Search for the cell housing the specified text and yield its [x, y] center coordinate. 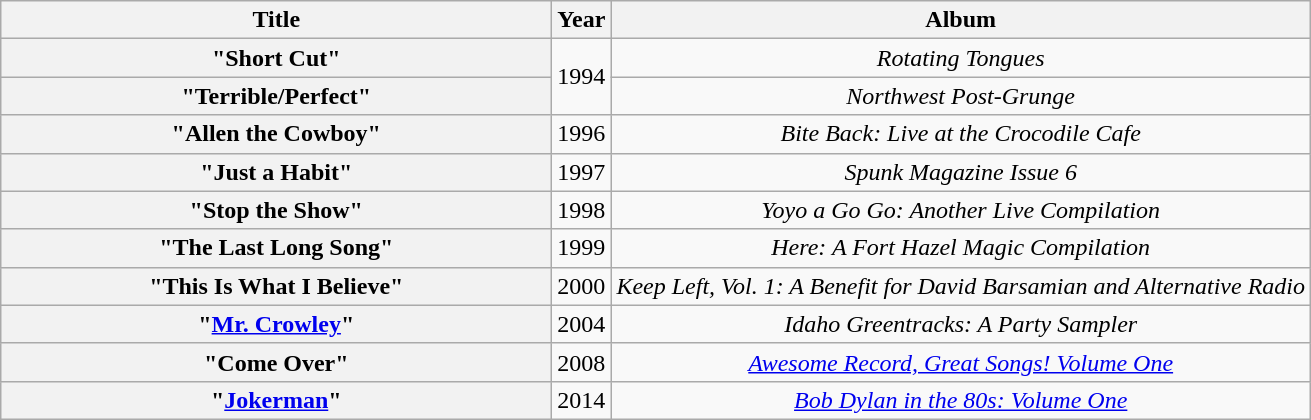
Rotating Tongues [961, 58]
"Terrible/Perfect" [276, 96]
Keep Left, Vol. 1: A Benefit for David Barsamian and Alternative Radio [961, 286]
2000 [582, 286]
Northwest Post-Grunge [961, 96]
Year [582, 20]
"Come Over" [276, 362]
"Just a Habit" [276, 172]
"Stop the Show" [276, 210]
1994 [582, 77]
1997 [582, 172]
Awesome Record, Great Songs! Volume One [961, 362]
"The Last Long Song" [276, 248]
Idaho Greentracks: A Party Sampler [961, 324]
"Mr. Crowley" [276, 324]
Here: A Fort Hazel Magic Compilation [961, 248]
1999 [582, 248]
Bite Back: Live at the Crocodile Cafe [961, 134]
"Jokerman" [276, 400]
Bob Dylan in the 80s: Volume One [961, 400]
2008 [582, 362]
1998 [582, 210]
"This Is What I Believe" [276, 286]
Album [961, 20]
Title [276, 20]
Yoyo a Go Go: Another Live Compilation [961, 210]
2004 [582, 324]
"Allen the Cowboy" [276, 134]
1996 [582, 134]
Spunk Magazine Issue 6 [961, 172]
2014 [582, 400]
"Short Cut" [276, 58]
